Capture the cell that displays the provided text and extract its [x, y] central coordinate. 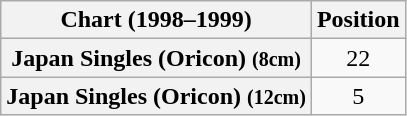
5 [358, 96]
Japan Singles (Oricon) (8cm) [156, 58]
Position [358, 20]
22 [358, 58]
Japan Singles (Oricon) (12cm) [156, 96]
Chart (1998–1999) [156, 20]
